Pinpoint the cell where the given text exists, returning its [x, y] midpoint coordinate. 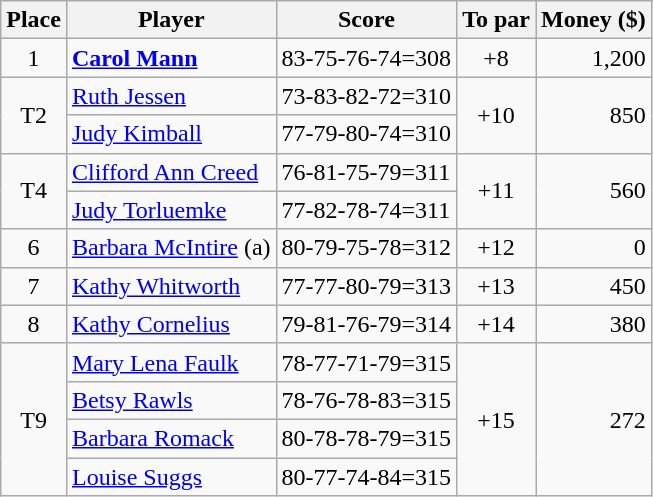
1 [34, 58]
77-77-80-79=313 [366, 286]
76-81-75-79=311 [366, 172]
560 [594, 191]
Judy Kimball [171, 134]
8 [34, 324]
0 [594, 248]
Player [171, 20]
Place [34, 20]
+12 [496, 248]
T4 [34, 191]
Barbara Romack [171, 438]
T9 [34, 419]
To par [496, 20]
7 [34, 286]
+10 [496, 115]
+13 [496, 286]
850 [594, 115]
450 [594, 286]
Kathy Cornelius [171, 324]
380 [594, 324]
Louise Suggs [171, 477]
Kathy Whitworth [171, 286]
Money ($) [594, 20]
Clifford Ann Creed [171, 172]
80-78-78-79=315 [366, 438]
Score [366, 20]
Judy Torluemke [171, 210]
+11 [496, 191]
+14 [496, 324]
Barbara McIntire (a) [171, 248]
80-79-75-78=312 [366, 248]
+15 [496, 419]
+8 [496, 58]
1,200 [594, 58]
Carol Mann [171, 58]
77-79-80-74=310 [366, 134]
77-82-78-74=311 [366, 210]
Mary Lena Faulk [171, 362]
6 [34, 248]
78-76-78-83=315 [366, 400]
78-77-71-79=315 [366, 362]
T2 [34, 115]
80-77-74-84=315 [366, 477]
83-75-76-74=308 [366, 58]
Betsy Rawls [171, 400]
79-81-76-79=314 [366, 324]
Ruth Jessen [171, 96]
73-83-82-72=310 [366, 96]
272 [594, 419]
